Locate the cell with the specified text and output its [X, Y] center coordinate. 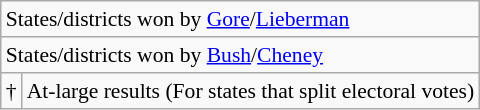
† [12, 91]
At-large results (For states that split electoral votes) [251, 91]
States/districts won by Gore/Lieberman [240, 19]
States/districts won by Bush/Cheney [240, 55]
